Find where the given text appears and provide that cell's center as [x, y] coordinate. 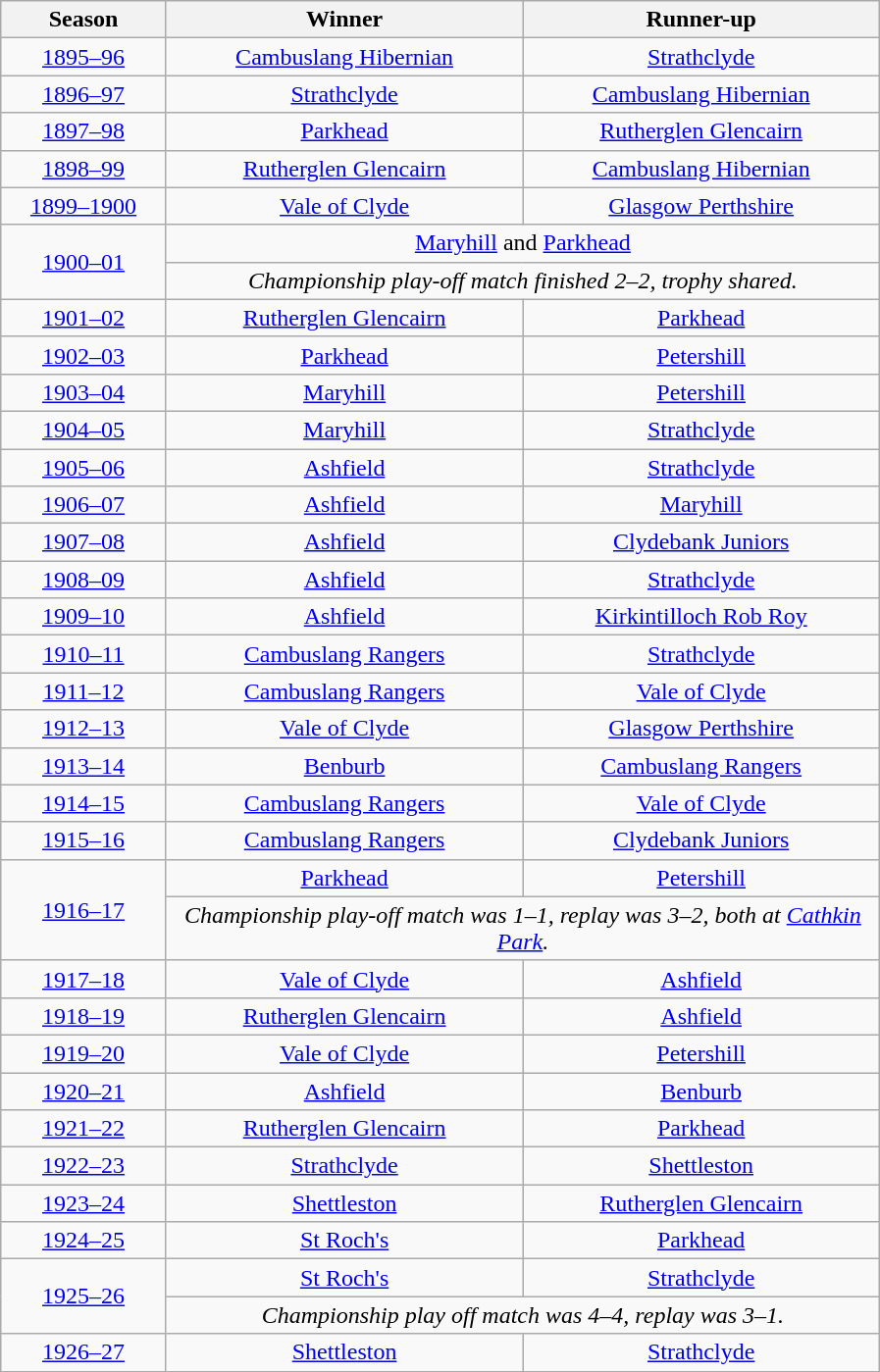
1898–99 [84, 169]
Winner [344, 20]
1905–06 [84, 468]
1895–96 [84, 57]
Championship play off match was 4–4, replay was 3–1. [522, 1315]
1904–05 [84, 430]
Season [84, 20]
1915–16 [84, 840]
1920–21 [84, 1092]
1896–97 [84, 94]
1908–09 [84, 580]
1918–19 [84, 1016]
1900–01 [84, 262]
Kirkintilloch Rob Roy [701, 617]
1899–1900 [84, 206]
Championship play-off match finished 2–2, trophy shared. [522, 280]
Maryhill and Parkhead [522, 243]
1902–03 [84, 355]
1911–12 [84, 691]
1897–98 [84, 131]
1925–26 [84, 1296]
1903–04 [84, 392]
1906–07 [84, 505]
1926–27 [84, 1352]
1901–02 [84, 318]
1922–23 [84, 1166]
1907–08 [84, 542]
Runner-up [701, 20]
Championship play-off match was 1–1, replay was 3–2, both at Cathkin Park. [522, 928]
1923–24 [84, 1203]
1914–15 [84, 803]
1916–17 [84, 910]
1919–20 [84, 1053]
1909–10 [84, 617]
1913–14 [84, 766]
1921–22 [84, 1129]
1917–18 [84, 979]
1912–13 [84, 729]
1910–11 [84, 654]
1924–25 [84, 1241]
